Extract the [x, y] coordinate from the center of the cell holding the provided text.  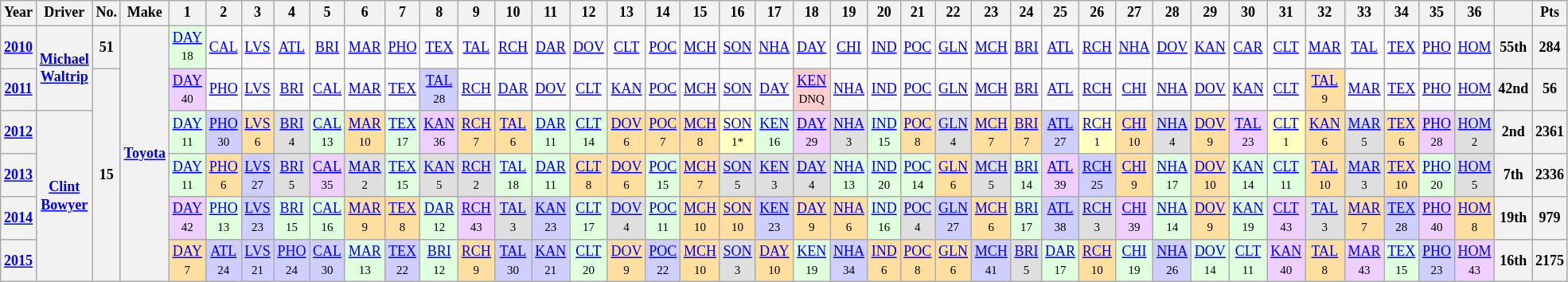
GLN4 [954, 132]
KEN3 [774, 175]
20 [883, 13]
MCH6 [991, 218]
TEX22 [403, 260]
HOM43 [1474, 260]
29 [1210, 13]
TAL6 [513, 132]
26 [1097, 13]
28 [1172, 13]
24 [1027, 13]
MAR2 [365, 175]
2014 [19, 218]
8 [439, 13]
TAL8 [1325, 260]
4 [291, 13]
11 [551, 13]
DAY4 [812, 175]
10 [513, 13]
DOV14 [1210, 260]
BRI17 [1027, 218]
Year [19, 13]
CHI19 [1134, 260]
MCH41 [991, 260]
LVS27 [258, 175]
NHA13 [849, 175]
BRI7 [1027, 132]
POC4 [918, 218]
284 [1550, 47]
42nd [1514, 90]
22 [954, 13]
BRI4 [291, 132]
NHA3 [849, 132]
RCH2 [476, 175]
TAL10 [1325, 175]
PHO20 [1437, 175]
Clint Bowyer [64, 196]
Pts [1550, 13]
DAY7 [187, 260]
ATL38 [1060, 218]
RCH1 [1097, 132]
CLT43 [1286, 218]
LVS6 [258, 132]
HOM8 [1474, 218]
2012 [19, 132]
IND16 [883, 218]
BRI14 [1027, 175]
19th [1514, 218]
MCH8 [700, 132]
KEN16 [774, 132]
35 [1437, 13]
7 [403, 13]
5 [328, 13]
34 [1402, 13]
POC7 [663, 132]
LVS21 [258, 260]
27 [1134, 13]
No. [107, 13]
BRI15 [291, 218]
SON1* [737, 132]
MAR9 [365, 218]
Toyota [145, 154]
30 [1248, 13]
2175 [1550, 260]
MCH5 [991, 175]
TEX8 [403, 218]
16th [1514, 260]
RCH3 [1097, 218]
CLT8 [589, 175]
MAR5 [1364, 132]
CLT20 [589, 260]
CLT14 [589, 132]
2015 [19, 260]
CAL35 [328, 175]
55th [1514, 47]
GLN27 [954, 218]
2011 [19, 90]
KAN23 [551, 218]
CAR [1248, 47]
KENDNQ [812, 90]
19 [849, 13]
CHI9 [1134, 175]
KAN5 [439, 175]
TAL18 [513, 175]
MAR43 [1364, 260]
HOM5 [1474, 175]
NHA14 [1172, 218]
KAN14 [1248, 175]
32 [1325, 13]
Make [145, 13]
RCH43 [476, 218]
CLT1 [1286, 132]
TEX17 [403, 132]
36 [1474, 13]
RCH7 [476, 132]
PHO30 [223, 132]
LVS23 [258, 218]
RCH10 [1097, 260]
13 [626, 13]
2 [223, 13]
NHA6 [849, 218]
NHA34 [849, 260]
MAR7 [1364, 218]
DOV10 [1210, 175]
RCH9 [476, 260]
CAL16 [328, 218]
PHO6 [223, 175]
KAN40 [1286, 260]
ATL24 [223, 260]
979 [1550, 218]
51 [107, 47]
KAN36 [439, 132]
2013 [19, 175]
PHO24 [291, 260]
PHO13 [223, 218]
SON5 [737, 175]
NHA26 [1172, 260]
DAY10 [774, 260]
9 [476, 13]
TAL23 [1248, 132]
SON10 [737, 218]
POC15 [663, 175]
1 [187, 13]
TEX10 [1402, 175]
IND6 [883, 260]
Michael Waltrip [64, 69]
TEX28 [1402, 218]
SON3 [737, 260]
14 [663, 13]
18 [812, 13]
17 [774, 13]
IND20 [883, 175]
CHI39 [1134, 218]
DOV4 [626, 218]
2nd [1514, 132]
DAY42 [187, 218]
RCH25 [1097, 175]
21 [918, 13]
TEX6 [1402, 132]
DAR12 [439, 218]
Driver [64, 13]
2010 [19, 47]
BRI12 [439, 260]
MAR3 [1364, 175]
25 [1060, 13]
56 [1550, 90]
IND15 [883, 132]
PHO40 [1437, 218]
31 [1286, 13]
PHO23 [1437, 260]
DAY40 [187, 90]
23 [991, 13]
DAY29 [812, 132]
NHA17 [1172, 175]
CAL13 [328, 132]
KEN23 [774, 218]
KAN6 [1325, 132]
PHO28 [1437, 132]
DAY9 [812, 218]
2336 [1550, 175]
ATL39 [1060, 175]
6 [365, 13]
16 [737, 13]
3 [258, 13]
POC22 [663, 260]
CAL30 [328, 260]
TAL30 [513, 260]
33 [1364, 13]
POC11 [663, 218]
POC14 [918, 175]
HOM2 [1474, 132]
CLT17 [589, 218]
MAR13 [365, 260]
ATL27 [1060, 132]
KAN19 [1248, 218]
12 [589, 13]
KAN21 [551, 260]
7th [1514, 175]
TAL9 [1325, 90]
KEN19 [812, 260]
2361 [1550, 132]
TAL28 [439, 90]
NHA4 [1172, 132]
DAR17 [1060, 260]
CHI10 [1134, 132]
MAR10 [365, 132]
DAY18 [187, 47]
